Find where the given text appears and provide that cell's center as [x, y] coordinate. 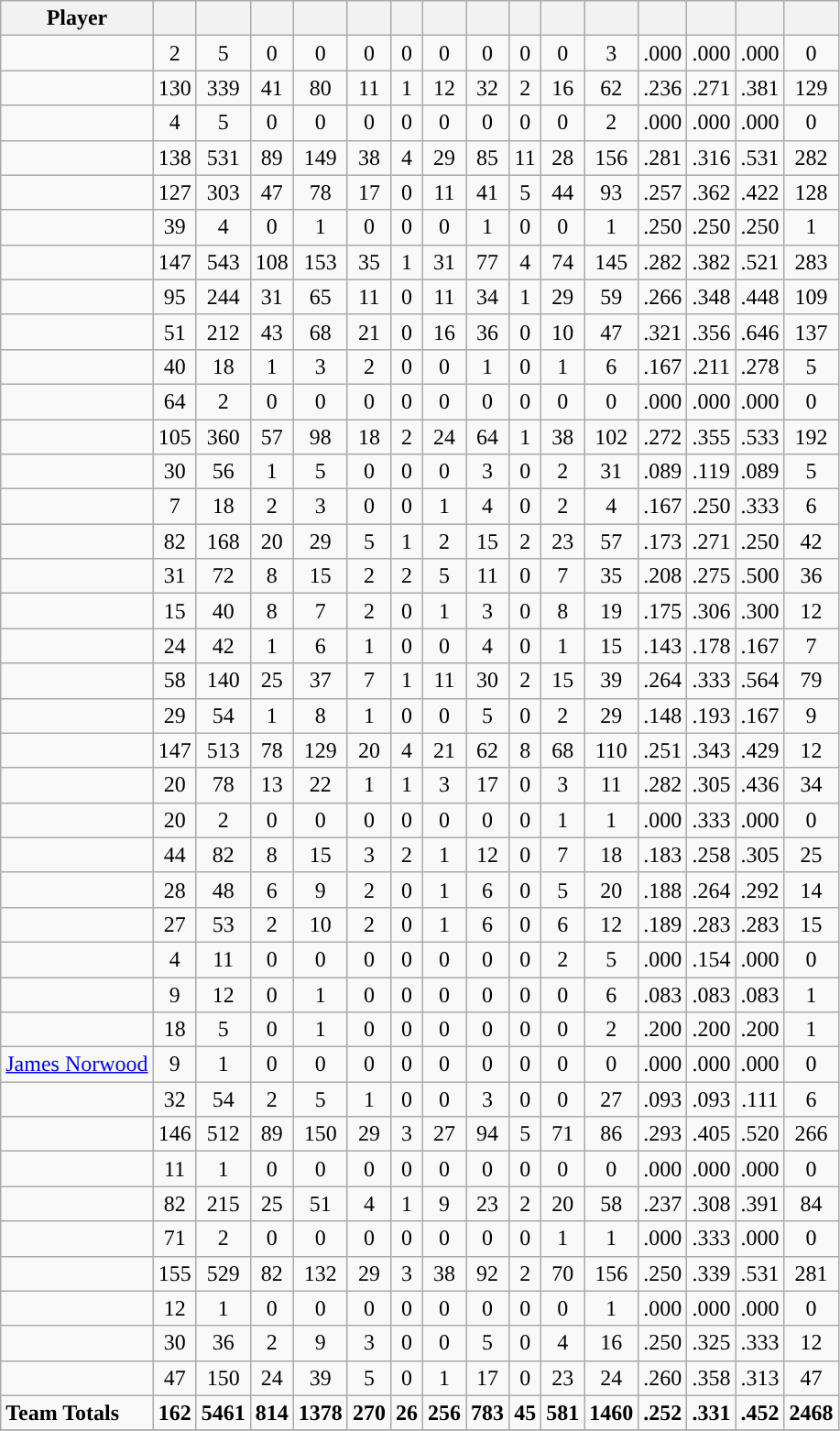
.646 [760, 332]
84 [812, 1204]
37 [321, 681]
.188 [663, 890]
303 [224, 192]
.429 [760, 750]
105 [174, 437]
128 [812, 192]
.251 [663, 750]
53 [224, 924]
531 [224, 158]
.356 [711, 332]
.422 [760, 192]
93 [612, 192]
283 [812, 262]
.500 [760, 576]
.308 [711, 1204]
.281 [663, 158]
79 [812, 681]
.278 [760, 366]
92 [487, 1273]
.533 [760, 437]
266 [812, 1134]
146 [174, 1134]
.381 [760, 88]
.313 [760, 1378]
153 [321, 262]
137 [812, 332]
109 [812, 297]
.236 [663, 88]
110 [612, 750]
512 [224, 1134]
.520 [760, 1134]
.173 [663, 541]
14 [812, 890]
2468 [812, 1413]
48 [224, 890]
.154 [711, 959]
26 [407, 1413]
.189 [663, 924]
74 [562, 262]
192 [812, 437]
.208 [663, 576]
85 [487, 158]
.331 [711, 1413]
360 [224, 437]
98 [321, 437]
.436 [760, 785]
168 [224, 541]
108 [271, 262]
155 [174, 1273]
86 [612, 1134]
138 [174, 158]
149 [321, 158]
43 [271, 332]
.272 [663, 437]
513 [224, 750]
244 [224, 297]
.178 [711, 646]
.316 [711, 158]
339 [224, 88]
72 [224, 576]
.148 [663, 715]
127 [174, 192]
.237 [663, 1204]
.355 [711, 437]
102 [612, 437]
77 [487, 262]
130 [174, 88]
162 [174, 1413]
65 [321, 297]
95 [174, 297]
.257 [663, 192]
.325 [711, 1343]
814 [271, 1413]
270 [368, 1413]
581 [562, 1413]
.343 [711, 750]
.521 [760, 262]
543 [224, 262]
.362 [711, 192]
215 [224, 1204]
140 [224, 681]
.258 [711, 855]
.391 [760, 1204]
James Norwood [77, 1065]
281 [812, 1273]
.119 [711, 472]
19 [612, 611]
.292 [760, 890]
132 [321, 1273]
529 [224, 1273]
1378 [321, 1413]
.405 [711, 1134]
.275 [711, 576]
45 [526, 1413]
.143 [663, 646]
212 [224, 332]
5461 [224, 1413]
.293 [663, 1134]
.260 [663, 1378]
.339 [711, 1273]
.321 [663, 332]
.382 [711, 262]
80 [321, 88]
.306 [711, 611]
59 [612, 297]
.452 [760, 1413]
.448 [760, 297]
22 [321, 785]
.111 [760, 1099]
94 [487, 1134]
Team Totals [77, 1413]
.300 [760, 611]
1460 [612, 1413]
Player [77, 18]
.564 [760, 681]
56 [224, 472]
783 [487, 1413]
256 [445, 1413]
13 [271, 785]
145 [612, 262]
.175 [663, 611]
.183 [663, 855]
70 [562, 1273]
.211 [711, 366]
.348 [711, 297]
.193 [711, 715]
282 [812, 158]
.252 [663, 1413]
.358 [711, 1378]
.266 [663, 297]
